Capture the cell that displays the provided text and extract its (x, y) central coordinate. 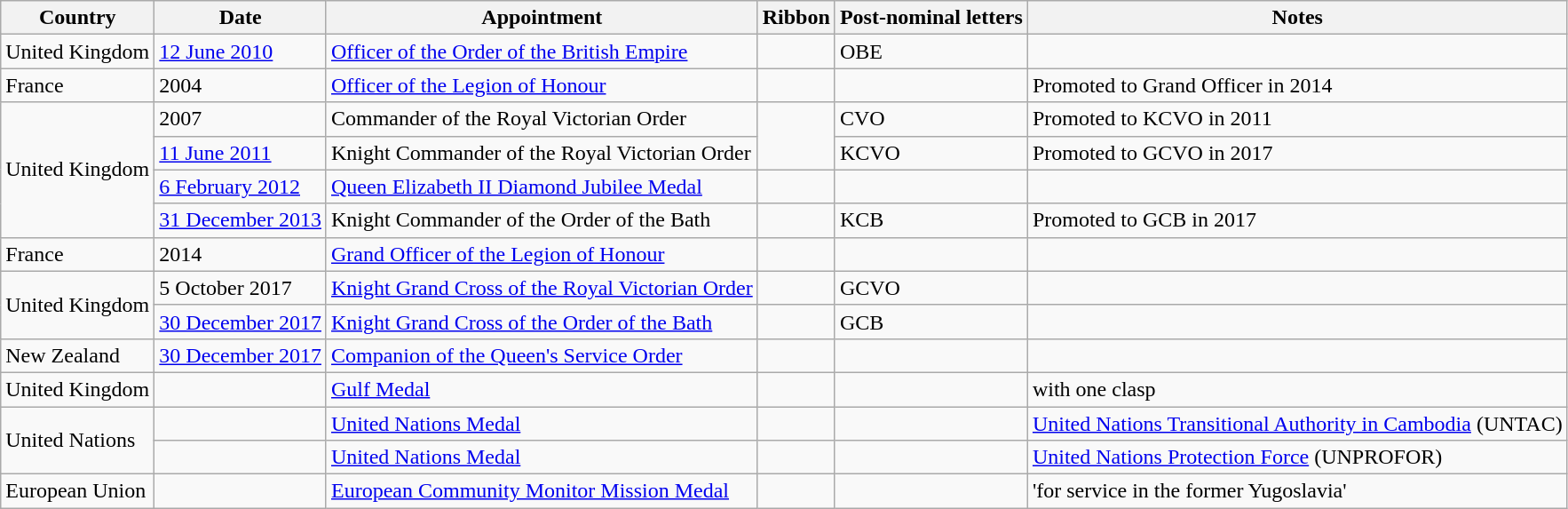
Queen Elizabeth II Diamond Jubilee Medal (542, 187)
Post-nominal letters (931, 18)
'for service in the former Yugoslavia' (1297, 491)
GCB (931, 322)
Knight Grand Cross of the Royal Victorian Order (542, 288)
Knight Grand Cross of the Order of the Bath (542, 322)
Promoted to Grand Officer in 2014 (1297, 85)
2007 (241, 119)
Date (241, 18)
Officer of the Order of the British Empire (542, 52)
Companion of the Queen's Service Order (542, 355)
OBE (931, 52)
6 February 2012 (241, 187)
Promoted to GCB in 2017 (1297, 220)
KCB (931, 220)
Appointment (542, 18)
CVO (931, 119)
New Zealand (78, 355)
United Nations Transitional Authority in Cambodia (UNTAC) (1297, 424)
European Union (78, 491)
Knight Commander of the Royal Victorian Order (542, 153)
European Community Monitor Mission Medal (542, 491)
Promoted to KCVO in 2011 (1297, 119)
Country (78, 18)
Notes (1297, 18)
2004 (241, 85)
Gulf Medal (542, 389)
5 October 2017 (241, 288)
KCVO (931, 153)
with one clasp (1297, 389)
United Nations (78, 441)
11 June 2011 (241, 153)
31 December 2013 (241, 220)
United Nations Protection Force (UNPROFOR) (1297, 457)
12 June 2010 (241, 52)
Grand Officer of the Legion of Honour (542, 254)
Promoted to GCVO in 2017 (1297, 153)
Ribbon (796, 18)
Commander of the Royal Victorian Order (542, 119)
2014 (241, 254)
GCVO (931, 288)
Officer of the Legion of Honour (542, 85)
Knight Commander of the Order of the Bath (542, 220)
